Search for the cell housing the specified text and yield its [x, y] center coordinate. 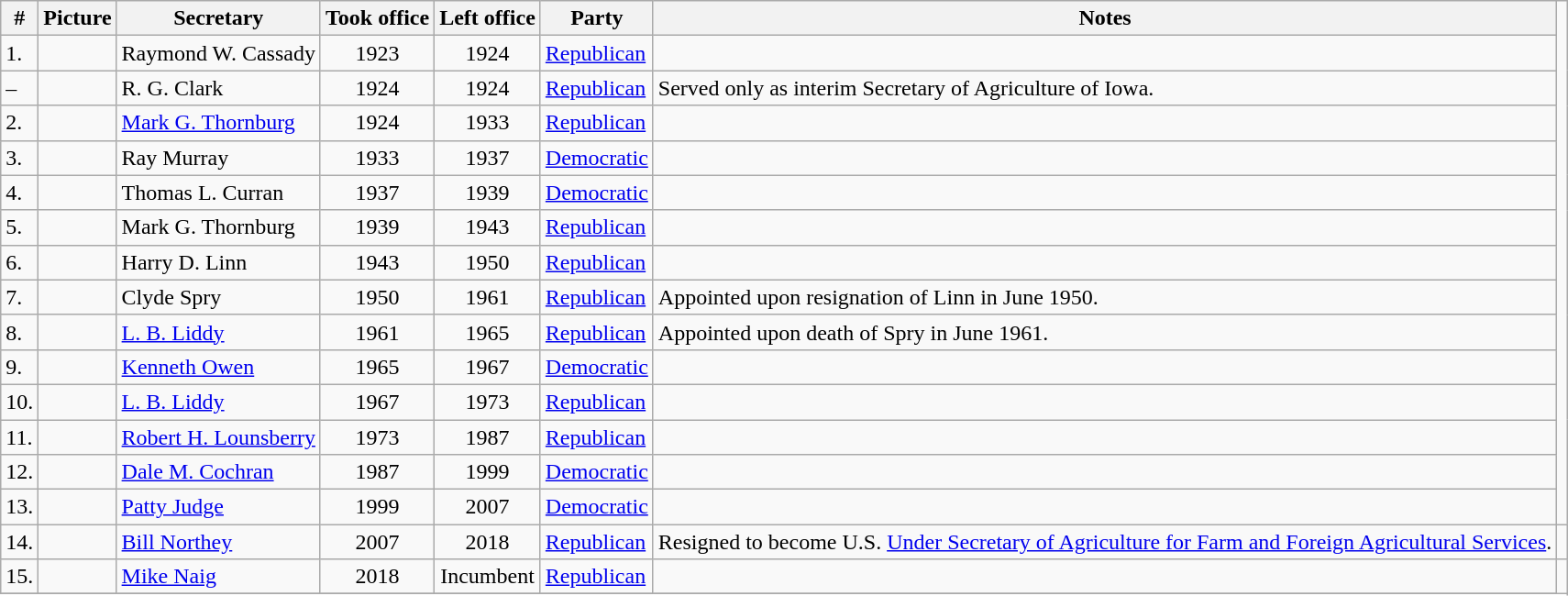
Resigned to become U.S. Under Secretary of Agriculture for Farm and Foreign Agricultural Services. [1104, 542]
Appointed upon death of Spry in June 1961. [1104, 332]
13. [20, 507]
10. [20, 402]
R. G. Clark [218, 88]
6. [20, 262]
Clyde Spry [218, 297]
– [20, 88]
5. [20, 227]
Incumbent [488, 577]
Thomas L. Curran [218, 193]
9. [20, 367]
15. [20, 577]
Took office [377, 18]
2. [20, 123]
Patty Judge [218, 507]
1. [20, 53]
Secretary [218, 18]
Party [596, 18]
3. [20, 158]
# [20, 18]
12. [20, 472]
1923 [377, 53]
11. [20, 437]
Robert H. Lounsberry [218, 437]
8. [20, 332]
Picture [77, 18]
Left office [488, 18]
7. [20, 297]
Dale M. Cochran [218, 472]
Served only as interim Secretary of Agriculture of Iowa. [1104, 88]
Ray Murray [218, 158]
14. [20, 542]
Mike Naig [218, 577]
Notes [1104, 18]
Kenneth Owen [218, 367]
Bill Northey [218, 542]
4. [20, 193]
Appointed upon resignation of Linn in June 1950. [1104, 297]
Harry D. Linn [218, 262]
Raymond W. Cassady [218, 53]
